Determine the (x, y) coordinate at the center of the cell enclosing the given text.  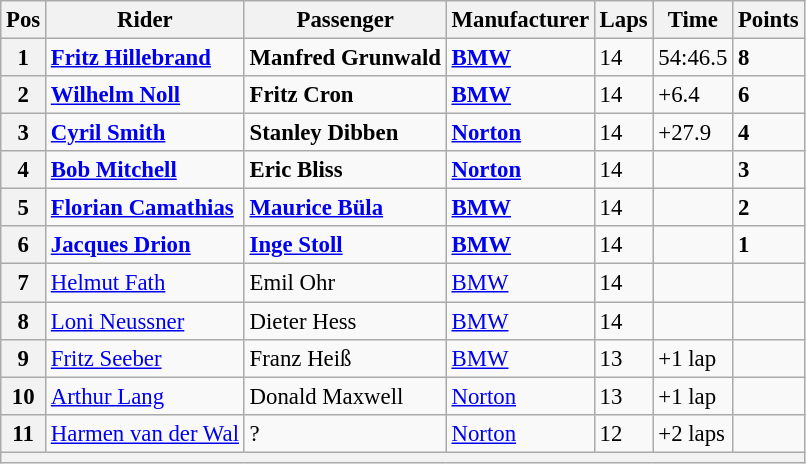
Points (768, 20)
+2 laps (693, 433)
+27.9 (693, 133)
Manufacturer (520, 20)
Franz Heiß (345, 358)
Maurice Büla (345, 208)
Wilhelm Noll (146, 95)
? (345, 433)
Florian Camathias (146, 208)
Donald Maxwell (345, 396)
Manfred Grunwald (345, 58)
Dieter Hess (345, 321)
Pos (24, 20)
Fritz Hillebrand (146, 58)
12 (624, 433)
Fritz Seeber (146, 358)
7 (24, 283)
Harmen van der Wal (146, 433)
Bob Mitchell (146, 170)
Inge Stoll (345, 245)
Stanley Dibben (345, 133)
11 (24, 433)
Laps (624, 20)
Eric Bliss (345, 170)
+6.4 (693, 95)
5 (24, 208)
10 (24, 396)
Emil Ohr (345, 283)
Arthur Lang (146, 396)
Rider (146, 20)
Fritz Cron (345, 95)
9 (24, 358)
Time (693, 20)
Jacques Drion (146, 245)
Loni Neussner (146, 321)
Helmut Fath (146, 283)
Cyril Smith (146, 133)
54:46.5 (693, 58)
Passenger (345, 20)
